Locate the cell with the specified text and output its (x, y) center coordinate. 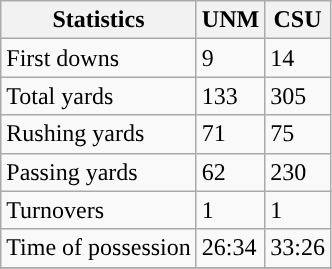
133 (230, 96)
CSU (298, 20)
14 (298, 58)
230 (298, 172)
Statistics (99, 20)
305 (298, 96)
Passing yards (99, 172)
71 (230, 134)
33:26 (298, 248)
62 (230, 172)
75 (298, 134)
UNM (230, 20)
26:34 (230, 248)
Total yards (99, 96)
Turnovers (99, 210)
First downs (99, 58)
9 (230, 58)
Time of possession (99, 248)
Rushing yards (99, 134)
